From the cell containing the given text, extract its center point as (X, Y) coordinate. 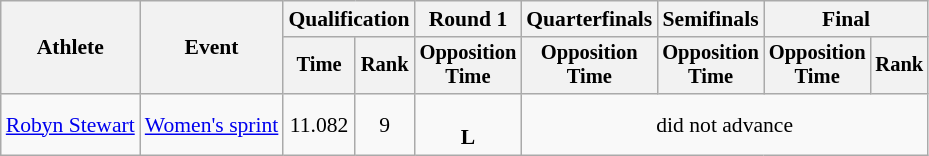
Quarterfinals (589, 19)
Athlete (70, 48)
11.082 (318, 124)
Women's sprint (212, 124)
Semifinals (710, 19)
did not advance (724, 124)
Robyn Stewart (70, 124)
9 (385, 124)
Time (318, 66)
Qualification (348, 19)
Round 1 (468, 19)
Event (212, 48)
L (468, 124)
Final (846, 19)
